Provide the (x, y) coordinate of the cell's center where the given text is located.  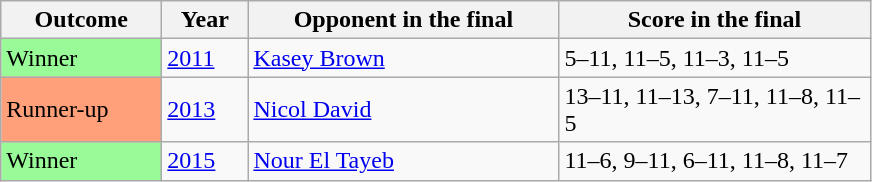
2013 (205, 110)
Nicol David (404, 110)
Runner-up (82, 110)
13–11, 11–13, 7–11, 11–8, 11–5 (714, 110)
Kasey Brown (404, 58)
Nour El Tayeb (404, 161)
2011 (205, 58)
5–11, 11–5, 11–3, 11–5 (714, 58)
2015 (205, 161)
Outcome (82, 20)
Opponent in the final (404, 20)
11–6, 9–11, 6–11, 11–8, 11–7 (714, 161)
Year (205, 20)
Score in the final (714, 20)
